Determine the (x, y) coordinate at the center of the cell enclosing the given text.  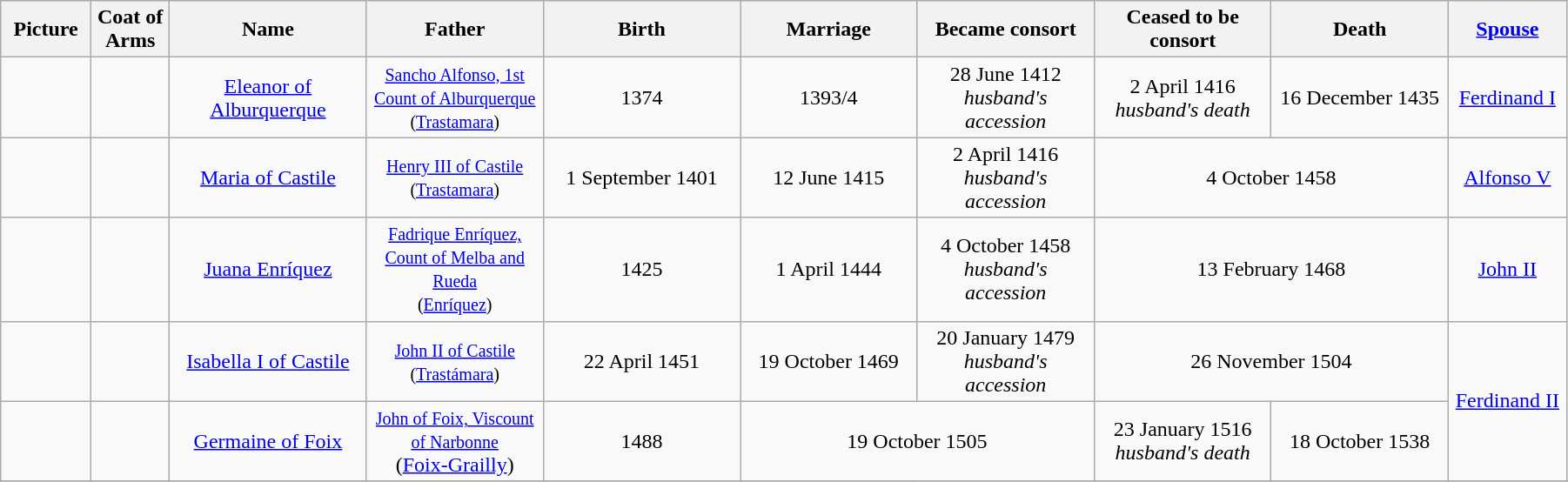
1425 (641, 270)
18 October 1538 (1359, 441)
Death (1359, 30)
Picture (46, 30)
Ferdinand I (1507, 97)
Juana Enríquez (268, 270)
Fadrique Enríquez, Count of Melba and Rueda (Enríquez) (454, 270)
Maria of Castile (268, 177)
Sancho Alfonso, 1st Count of Alburquerque(Trastamara) (454, 97)
2 April 1416husband's death (1182, 97)
20 January 1479 husband's accession (1006, 361)
16 December 1435 (1359, 97)
26 November 1504 (1270, 361)
Germaine of Foix (268, 441)
1374 (641, 97)
Isabella I of Castile (268, 361)
Ceased to be consort (1182, 30)
1 April 1444 (828, 270)
12 June 1415 (828, 177)
John II of Castile(Trastámara) (454, 361)
13 February 1468 (1270, 270)
Coat of Arms (130, 30)
2 April 1416husband's accession (1006, 177)
1 September 1401 (641, 177)
Eleanor of Alburquerque (268, 97)
19 October 1505 (917, 441)
23 January 1516husband's death (1182, 441)
22 April 1451 (641, 361)
19 October 1469 (828, 361)
John II (1507, 270)
Marriage (828, 30)
Name (268, 30)
1488 (641, 441)
Birth (641, 30)
Henry III of Castile(Trastamara) (454, 177)
Ferdinand II (1507, 401)
John of Foix, Viscount of Narbonne (Foix-Grailly) (454, 441)
1393/4 (828, 97)
Became consort (1006, 30)
4 October 1458husband's accession (1006, 270)
Alfonso V (1507, 177)
28 June 1412husband's accession (1006, 97)
4 October 1458 (1270, 177)
Spouse (1507, 30)
Father (454, 30)
